Return (x, y) of the center of cell containing provided text 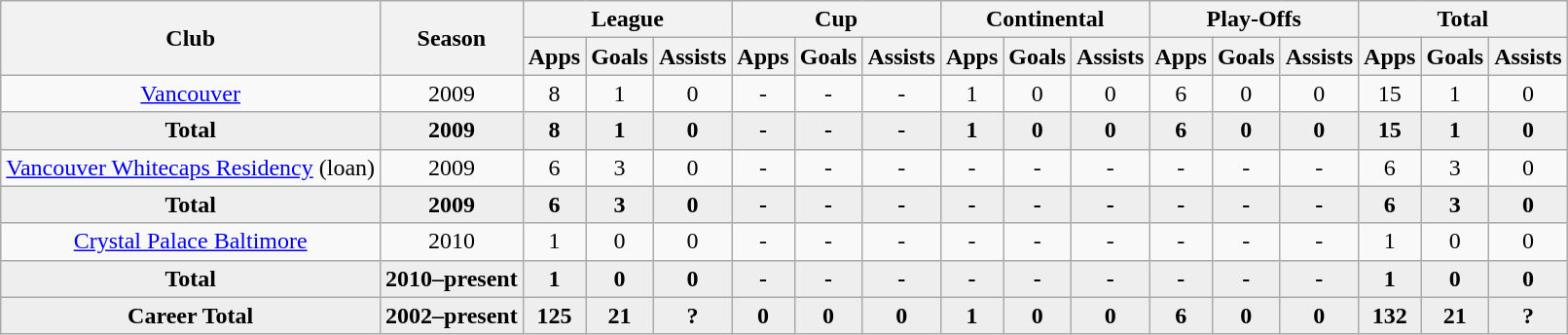
League (627, 19)
2010 (452, 242)
Play-Offs (1254, 19)
Continental (1045, 19)
125 (554, 316)
Club (191, 38)
2002–present (452, 316)
132 (1390, 316)
Cup (837, 19)
Season (452, 38)
2010–present (452, 279)
Crystal Palace Baltimore (191, 242)
Career Total (191, 316)
Vancouver Whitecaps Residency (loan) (191, 167)
Vancouver (191, 93)
